Capture the cell that displays the provided text and extract its (x, y) central coordinate. 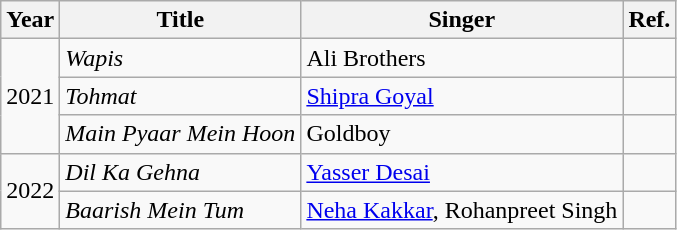
Main Pyaar Mein Hoon (180, 134)
Wapis (180, 58)
Tohmat (180, 96)
2022 (30, 191)
Goldboy (462, 134)
Year (30, 20)
Title (180, 20)
Shipra Goyal (462, 96)
Ref. (650, 20)
Yasser Desai (462, 172)
Singer (462, 20)
2021 (30, 96)
Ali Brothers (462, 58)
Baarish Mein Tum (180, 210)
Dil Ka Gehna (180, 172)
Neha Kakkar, Rohanpreet Singh (462, 210)
